Determine the (x, y) coordinate at the center of the cell enclosing the given text.  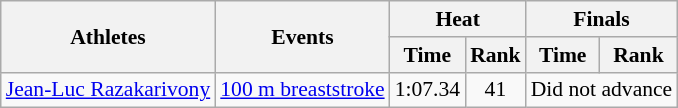
Did not advance (602, 90)
Athletes (108, 36)
Events (302, 36)
Heat (458, 19)
100 m breaststroke (302, 90)
Jean-Luc Razakarivony (108, 90)
1:07.34 (428, 90)
41 (496, 90)
Finals (602, 19)
